Search for the cell housing the specified text and yield its [X, Y] center coordinate. 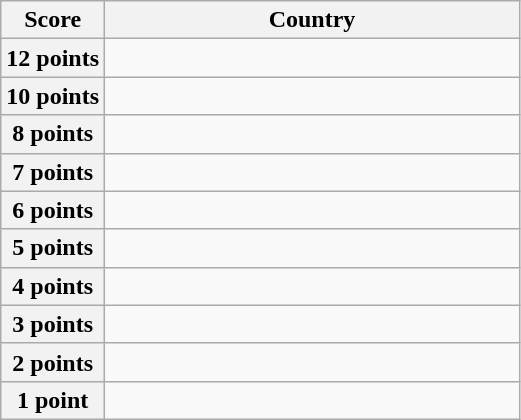
Country [312, 20]
4 points [53, 286]
5 points [53, 248]
12 points [53, 58]
3 points [53, 324]
2 points [53, 362]
8 points [53, 134]
10 points [53, 96]
7 points [53, 172]
Score [53, 20]
6 points [53, 210]
1 point [53, 400]
